Determine the [x, y] coordinate at the center of the cell enclosing the given text.  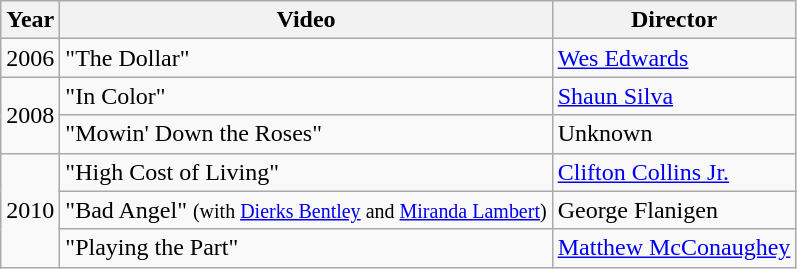
Wes Edwards [674, 58]
"Playing the Part" [306, 248]
Shaun Silva [674, 96]
Year [30, 20]
"High Cost of Living" [306, 172]
"Mowin' Down the Roses" [306, 134]
"Bad Angel" (with Dierks Bentley and Miranda Lambert) [306, 210]
"In Color" [306, 96]
2006 [30, 58]
Director [674, 20]
Matthew McConaughey [674, 248]
"The Dollar" [306, 58]
Unknown [674, 134]
2010 [30, 210]
Video [306, 20]
Clifton Collins Jr. [674, 172]
2008 [30, 115]
George Flanigen [674, 210]
